Output the (x, y) coordinate of the center of the cell containing the given text.  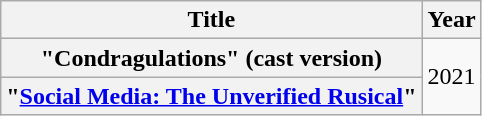
2021 (452, 77)
Title (212, 20)
"Condragulations" (cast version) (212, 58)
Year (452, 20)
"Social Media: The Unverified Rusical" (212, 96)
